Detect which cell encompasses the target text, then output its (x, y) center coordinate. 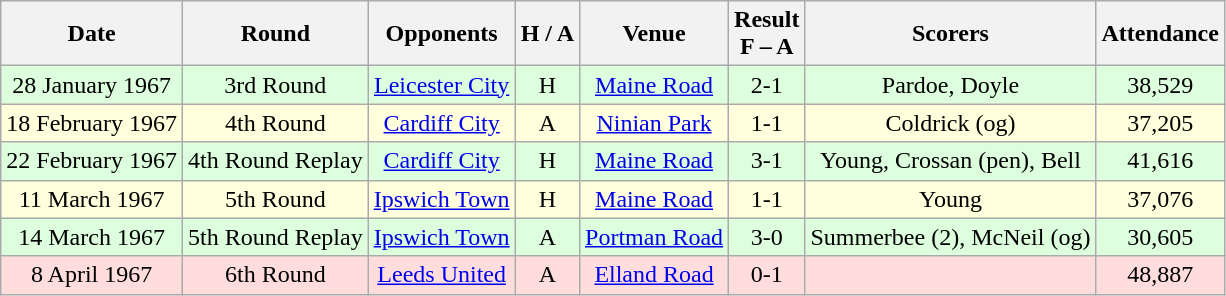
28 January 1967 (92, 85)
5th Round (275, 199)
Attendance (1160, 34)
11 March 1967 (92, 199)
3-1 (767, 161)
3rd Round (275, 85)
37,205 (1160, 123)
3-0 (767, 237)
Ninian Park (654, 123)
Round (275, 34)
6th Round (275, 275)
Date (92, 34)
ResultF – A (767, 34)
0-1 (767, 275)
Opponents (442, 34)
22 February 1967 (92, 161)
5th Round Replay (275, 237)
38,529 (1160, 85)
8 April 1967 (92, 275)
41,616 (1160, 161)
37,076 (1160, 199)
Pardoe, Doyle (950, 85)
Young, Crossan (pen), Bell (950, 161)
14 March 1967 (92, 237)
H / A (547, 34)
Summerbee (2), McNeil (og) (950, 237)
Scorers (950, 34)
Portman Road (654, 237)
Venue (654, 34)
2-1 (767, 85)
18 February 1967 (92, 123)
4th Round (275, 123)
48,887 (1160, 275)
Leicester City (442, 85)
Young (950, 199)
4th Round Replay (275, 161)
30,605 (1160, 237)
Coldrick (og) (950, 123)
Leeds United (442, 275)
Elland Road (654, 275)
